Provide the [x, y] coordinate of the cell's center where the given text is located.  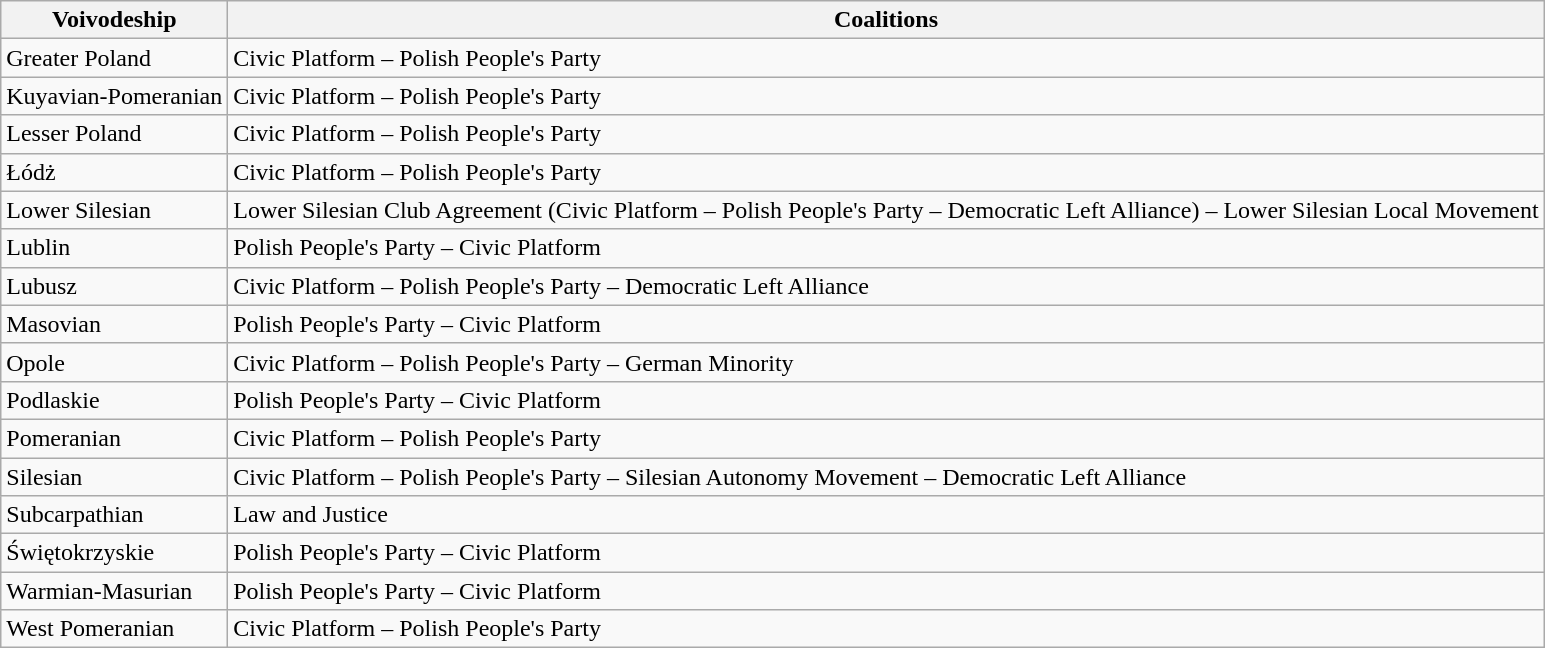
Lower Silesian Club Agreement (Civic Platform – Polish People's Party – Democratic Left Alliance) – Lower Silesian Local Movement [886, 210]
Warmian-Masurian [114, 591]
Kuyavian-Pomeranian [114, 96]
Masovian [114, 324]
Lower Silesian [114, 210]
Lubusz [114, 286]
Lublin [114, 248]
Silesian [114, 477]
Voivodeship [114, 20]
Greater Poland [114, 58]
Pomeranian [114, 438]
Opole [114, 362]
Subcarpathian [114, 515]
Law and Justice [886, 515]
Lesser Poland [114, 134]
Podlaskie [114, 400]
Civic Platform – Polish People's Party – German Minority [886, 362]
Civic Platform – Polish People's Party – Silesian Autonomy Movement – Democratic Left Alliance [886, 477]
Łódż [114, 172]
West Pomeranian [114, 629]
Civic Platform – Polish People's Party – Democratic Left Alliance [886, 286]
Coalitions [886, 20]
Świętokrzyskie [114, 553]
